Provide the (X, Y) coordinate of the cell's center where the given text is located.  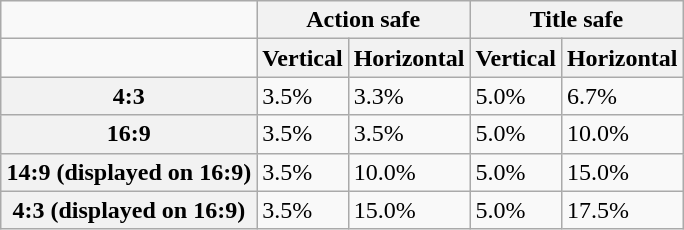
4:3 (129, 96)
17.5% (622, 210)
Title safe (576, 20)
14:9 (displayed on 16:9) (129, 172)
4:3 (displayed on 16:9) (129, 210)
6.7% (622, 96)
16:9 (129, 134)
Action safe (364, 20)
3.3% (409, 96)
